Scan for the cell matching the given text and deliver its [x, y] coordinate at center. 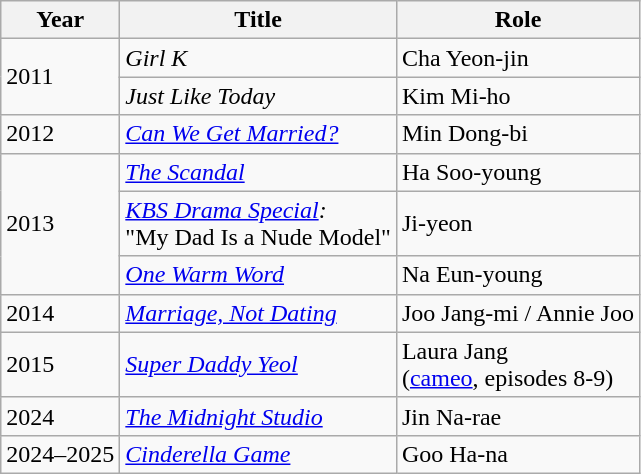
Can We Get Married? [258, 134]
Cinderella Game [258, 454]
2015 [60, 364]
2024 [60, 416]
The Midnight Studio [258, 416]
The Scandal [258, 172]
Girl K [258, 58]
2011 [60, 77]
Role [518, 20]
Laura Jang(cameo, episodes 8-9) [518, 364]
Just Like Today [258, 96]
One Warm Word [258, 275]
Joo Jang-mi / Annie Joo [518, 313]
Goo Ha-na [518, 454]
Super Daddy Yeol [258, 364]
Kim Mi-ho [518, 96]
Na Eun-young [518, 275]
Ji-yeon [518, 224]
Min Dong-bi [518, 134]
Year [60, 20]
2024–2025 [60, 454]
Marriage, Not Dating [258, 313]
Cha Yeon-jin [518, 58]
Title [258, 20]
2013 [60, 224]
Jin Na-rae [518, 416]
Ha Soo-young [518, 172]
2012 [60, 134]
2014 [60, 313]
KBS Drama Special:"My Dad Is a Nude Model" [258, 224]
